Determine the (X, Y) coordinate at the center of the cell enclosing the given text.  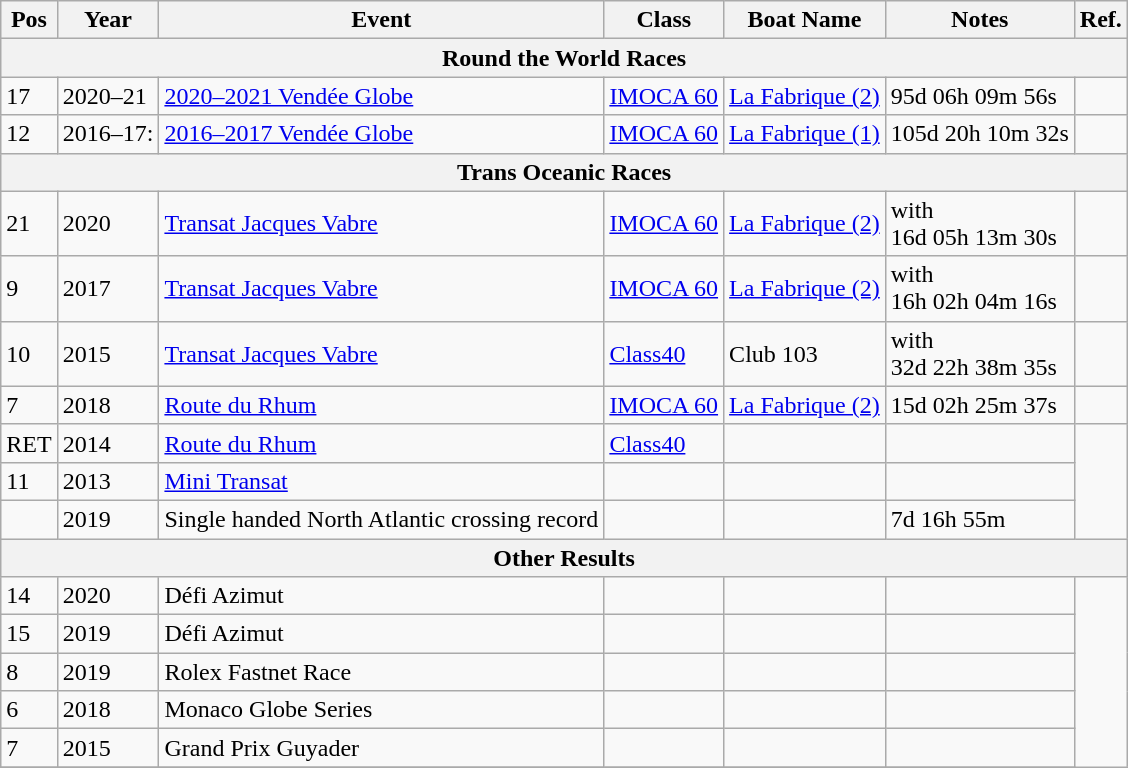
Round the World Races (564, 58)
14 (29, 596)
15 (29, 634)
Notes (980, 20)
95d 06h 09m 56s (980, 96)
with 16h 02h 04m 16s (980, 288)
9 (29, 288)
Grand Prix Guyader (382, 748)
Trans Oceanic Races (564, 172)
17 (29, 96)
12 (29, 134)
Boat Name (805, 20)
8 (29, 672)
2016–2017 Vendée Globe (382, 134)
Monaco Globe Series (382, 710)
15d 02h 25m 37s (980, 405)
Rolex Fastnet Race (382, 672)
7d 16h 55m (980, 519)
Club 103 (805, 354)
11 (29, 481)
21 (29, 224)
with 32d 22h 38m 35s (980, 354)
10 (29, 354)
2014 (108, 443)
2016–17: (108, 134)
2013 (108, 481)
RET (29, 443)
2017 (108, 288)
Year (108, 20)
2020–2021 Vendée Globe (382, 96)
Mini Transat (382, 481)
Event (382, 20)
Other Results (564, 557)
La Fabrique (1) (805, 134)
Ref. (1100, 20)
105d 20h 10m 32s (980, 134)
6 (29, 710)
2020–21 (108, 96)
with 16d 05h 13m 30s (980, 224)
Single handed North Atlantic crossing record (382, 519)
Class (664, 20)
Pos (29, 20)
